Detect which cell encompasses the target text, then output its [x, y] center coordinate. 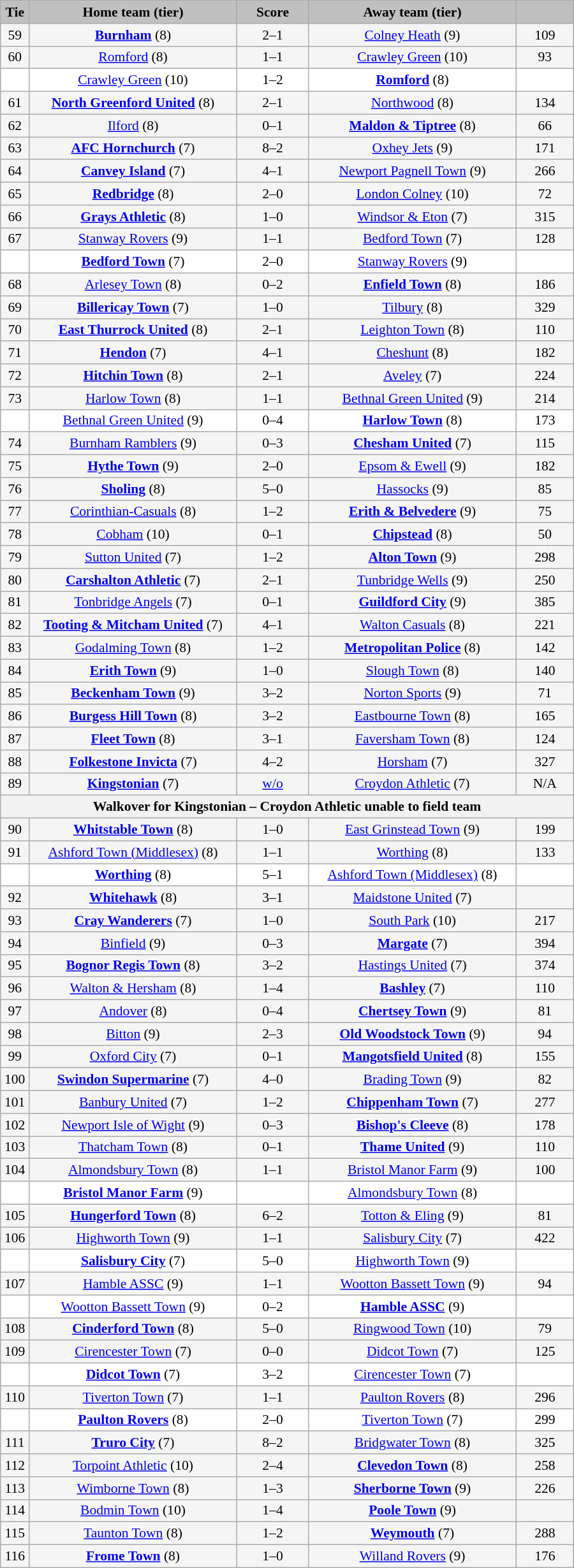
Mangotsfield United (8) [413, 1057]
329 [545, 307]
Cobham (10) [133, 535]
4–0 [272, 1080]
113 [15, 1488]
Brading Town (9) [413, 1080]
Cinderford Town (8) [133, 1329]
Grays Athletic (8) [133, 217]
N/A [545, 784]
North Greenford United (8) [133, 103]
Walkover for Kingstonian – Croydon Athletic unable to field team [287, 807]
60 [15, 57]
Kingstonian (7) [133, 784]
Folkestone Invicta (7) [133, 762]
Arlesey Town (8) [133, 285]
Bishop's Cleeve (8) [413, 1125]
155 [545, 1057]
Margate (7) [413, 943]
108 [15, 1329]
64 [15, 171]
Oxhey Jets (9) [413, 149]
Chippenham Town (7) [413, 1102]
Chertsey Town (9) [413, 1012]
385 [545, 602]
76 [15, 489]
Taunton Town (8) [133, 1534]
South Park (10) [413, 920]
374 [545, 966]
Banbury United (7) [133, 1102]
171 [545, 149]
Burnham Ramblers (9) [133, 444]
Hitchin Town (8) [133, 375]
Ringwood Town (10) [413, 1329]
Croydon Athletic (7) [413, 784]
325 [545, 1443]
250 [545, 580]
Hendon (7) [133, 353]
Bridgwater Town (8) [413, 1443]
98 [15, 1034]
90 [15, 830]
Fleet Town (8) [133, 739]
Clevedon Town (8) [413, 1465]
140 [545, 671]
327 [545, 762]
298 [545, 557]
74 [15, 444]
Epsom & Ewell (9) [413, 467]
217 [545, 920]
Cheshunt (8) [413, 353]
Canvey Island (7) [133, 171]
165 [545, 716]
83 [15, 648]
Thame United (9) [413, 1147]
107 [15, 1284]
176 [545, 1557]
226 [545, 1488]
Chesham United (7) [413, 444]
214 [545, 398]
Billericay Town (7) [133, 307]
Sholing (8) [133, 489]
Alton Town (9) [413, 557]
4–2 [272, 762]
315 [545, 217]
Totton & Eling (9) [413, 1216]
London Colney (10) [413, 194]
91 [15, 852]
288 [545, 1534]
394 [545, 943]
Hassocks (9) [413, 489]
Tooting & Mitcham United (7) [133, 625]
277 [545, 1102]
Tie [15, 12]
178 [545, 1125]
Willand Rovers (9) [413, 1557]
6–2 [272, 1216]
Away team (tier) [413, 12]
61 [15, 103]
Colney Heath (9) [413, 35]
Torpoint Athletic (10) [133, 1465]
73 [15, 398]
70 [15, 330]
Frome Town (8) [133, 1557]
Maidstone United (7) [413, 898]
Walton & Hersham (8) [133, 989]
296 [545, 1397]
266 [545, 171]
AFC Hornchurch (7) [133, 149]
Sherborne Town (9) [413, 1488]
99 [15, 1057]
106 [15, 1238]
422 [545, 1238]
103 [15, 1147]
77 [15, 512]
111 [15, 1443]
Corinthian-Casuals (8) [133, 512]
Whitstable Town (8) [133, 830]
62 [15, 126]
92 [15, 898]
104 [15, 1170]
97 [15, 1012]
Maldon & Tiptree (8) [413, 126]
173 [545, 421]
68 [15, 285]
Ilford (8) [133, 126]
Hungerford Town (8) [133, 1216]
Poole Town (9) [413, 1511]
Slough Town (8) [413, 671]
258 [545, 1465]
133 [545, 852]
Weymouth (7) [413, 1534]
65 [15, 194]
Binfield (9) [133, 943]
Thatcham Town (8) [133, 1147]
1–3 [272, 1488]
125 [545, 1352]
Godalming Town (8) [133, 648]
Carshalton Athletic (7) [133, 580]
Metropolitan Police (8) [413, 648]
Enfield Town (8) [413, 285]
88 [15, 762]
Norton Sports (9) [413, 693]
69 [15, 307]
78 [15, 535]
87 [15, 739]
Home team (tier) [133, 12]
224 [545, 375]
95 [15, 966]
Newport Isle of Wight (9) [133, 1125]
124 [545, 739]
Cray Wanderers (7) [133, 920]
2–4 [272, 1465]
102 [15, 1125]
Sutton United (7) [133, 557]
101 [15, 1102]
Bitton (9) [133, 1034]
Chipstead (8) [413, 535]
86 [15, 716]
221 [545, 625]
Northwood (8) [413, 103]
84 [15, 671]
2–3 [272, 1034]
w/o [272, 784]
128 [545, 239]
142 [545, 648]
Horsham (7) [413, 762]
0–0 [272, 1352]
5–1 [272, 875]
112 [15, 1465]
114 [15, 1511]
67 [15, 239]
80 [15, 580]
89 [15, 784]
Bognor Regis Town (8) [133, 966]
199 [545, 830]
63 [15, 149]
Beckenham Town (9) [133, 693]
Tonbridge Angels (7) [133, 602]
Truro City (7) [133, 1443]
Erith Town (9) [133, 671]
Hythe Town (9) [133, 467]
Leighton Town (8) [413, 330]
59 [15, 35]
96 [15, 989]
299 [545, 1420]
Newport Pagnell Town (9) [413, 171]
Whitehawk (8) [133, 898]
134 [545, 103]
East Thurrock United (8) [133, 330]
105 [15, 1216]
Aveley (7) [413, 375]
Tunbridge Wells (9) [413, 580]
Tilbury (8) [413, 307]
Guildford City (9) [413, 602]
East Grinstead Town (9) [413, 830]
Windsor & Eton (7) [413, 217]
Bodmin Town (10) [133, 1511]
Andover (8) [133, 1012]
Score [272, 12]
Erith & Belvedere (9) [413, 512]
Eastbourne Town (8) [413, 716]
Burnham (8) [133, 35]
Redbridge (8) [133, 194]
Faversham Town (8) [413, 739]
Oxford City (7) [133, 1057]
Burgess Hill Town (8) [133, 716]
50 [545, 535]
186 [545, 285]
116 [15, 1557]
Old Woodstock Town (9) [413, 1034]
Walton Casuals (8) [413, 625]
Wimborne Town (8) [133, 1488]
Bashley (7) [413, 989]
Hastings United (7) [413, 966]
Swindon Supermarine (7) [133, 1080]
